Find where the given text appears and provide that cell's center as [X, Y] coordinate. 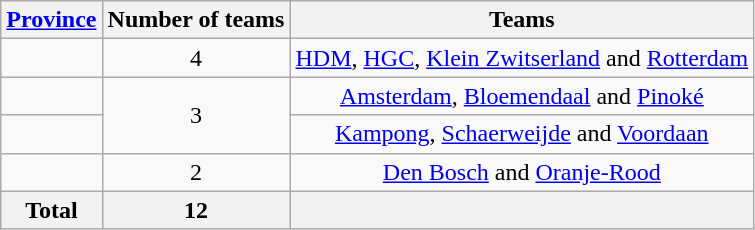
Kampong, Schaerweijde and Voordaan [522, 134]
Total [52, 210]
Amsterdam, Bloemendaal and Pinoké [522, 96]
Den Bosch and Oranje-Rood [522, 172]
2 [196, 172]
Number of teams [196, 20]
HDM, HGC, Klein Zwitserland and Rotterdam [522, 58]
3 [196, 115]
4 [196, 58]
Teams [522, 20]
Province [52, 20]
12 [196, 210]
